Detect which cell encompasses the target text, then output its (x, y) center coordinate. 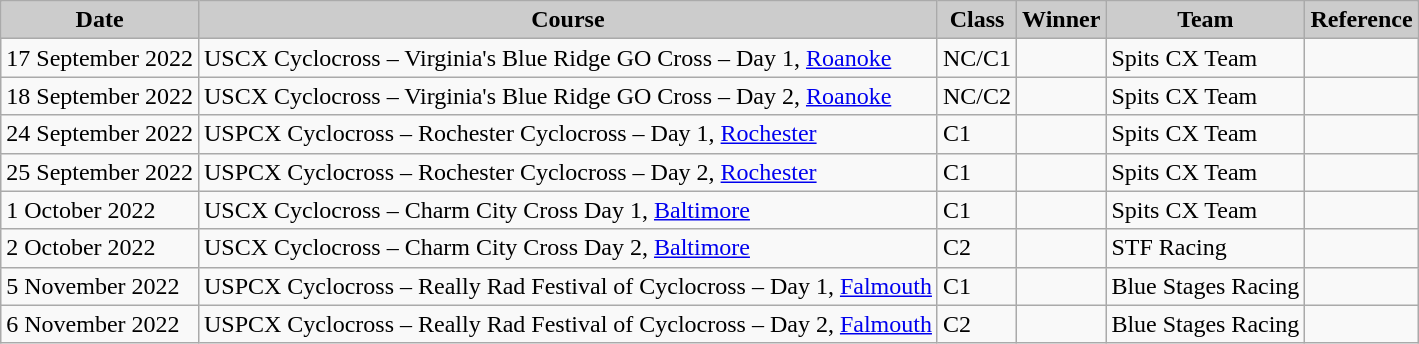
USPCX Cyclocross – Rochester Cyclocross – Day 1, Rochester (568, 134)
25 September 2022 (100, 172)
2 October 2022 (100, 248)
NC/C2 (976, 96)
24 September 2022 (100, 134)
17 September 2022 (100, 58)
STF Racing (1206, 248)
5 November 2022 (100, 286)
Team (1206, 20)
NC/C1 (976, 58)
18 September 2022 (100, 96)
Date (100, 20)
USCX Cyclocross – Virginia's Blue Ridge GO Cross – Day 2, Roanoke (568, 96)
Class (976, 20)
1 October 2022 (100, 210)
USPCX Cyclocross – Really Rad Festival of Cyclocross – Day 1, Falmouth (568, 286)
USPCX Cyclocross – Really Rad Festival of Cyclocross – Day 2, Falmouth (568, 324)
Reference (1362, 20)
Course (568, 20)
USPCX Cyclocross – Rochester Cyclocross – Day 2, Rochester (568, 172)
USCX Cyclocross – Charm City Cross Day 2, Baltimore (568, 248)
USCX Cyclocross – Charm City Cross Day 1, Baltimore (568, 210)
6 November 2022 (100, 324)
USCX Cyclocross – Virginia's Blue Ridge GO Cross – Day 1, Roanoke (568, 58)
Winner (1062, 20)
